For the text-containing cell, return its midpoint in [x, y] coordinate format. 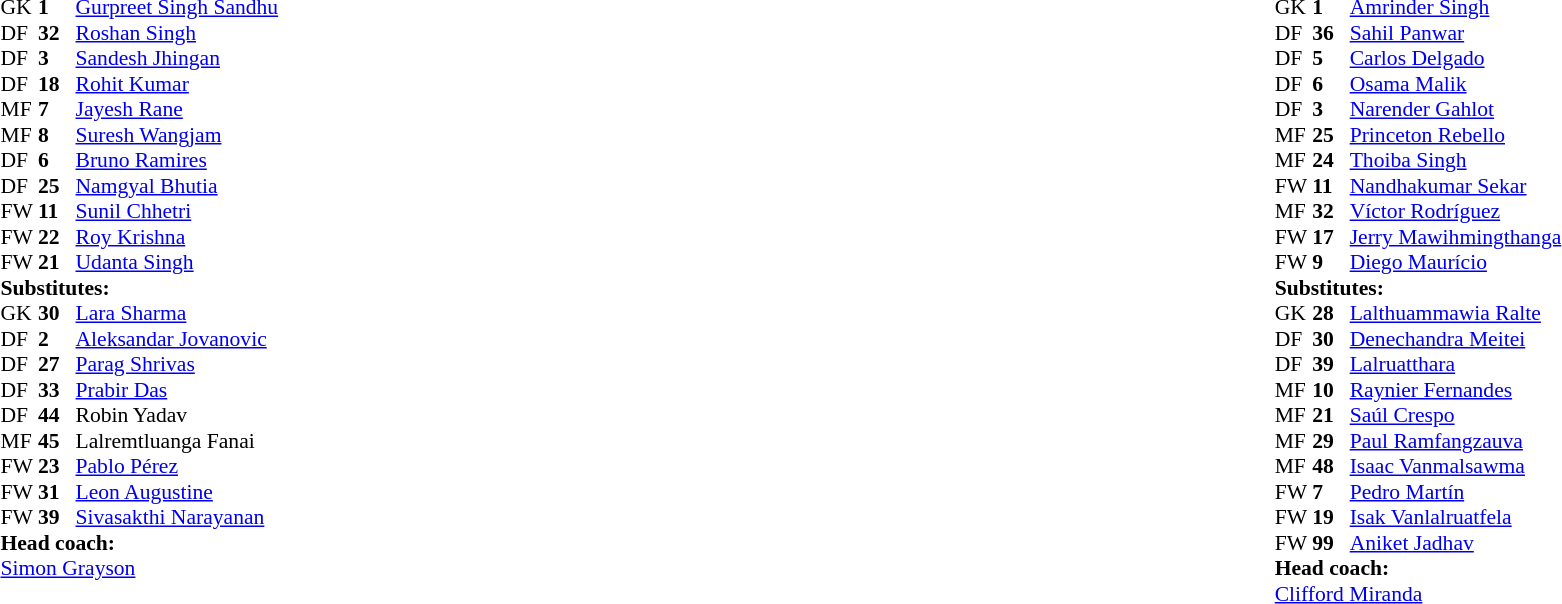
33 [57, 390]
Sivasakthi Narayanan [178, 517]
Carlos Delgado [1456, 59]
29 [1331, 441]
48 [1331, 467]
Saúl Crespo [1456, 415]
Thoiba Singh [1456, 161]
18 [57, 84]
Sandesh Jhingan [178, 59]
Isaac Vanmalsawma [1456, 467]
Bruno Ramires [178, 161]
Pablo Pérez [178, 467]
Isak Vanlalruatfela [1456, 517]
31 [57, 492]
5 [1331, 59]
Narender Gahlot [1456, 109]
Rohit Kumar [178, 84]
Diego Maurício [1456, 263]
36 [1331, 33]
Lalthuammawia Ralte [1456, 313]
27 [57, 365]
Leon Augustine [178, 492]
22 [57, 237]
8 [57, 135]
Raynier Fernandes [1456, 390]
Simon Grayson [139, 569]
23 [57, 467]
Víctor Rodríguez [1456, 211]
19 [1331, 517]
Nandhakumar Sekar [1456, 186]
Namgyal Bhutia [178, 186]
Paul Ramfangzauva [1456, 441]
Lalremtluanga Fanai [178, 441]
Sunil Chhetri [178, 211]
Aniket Jadhav [1456, 543]
Lara Sharma [178, 313]
Robin Yadav [178, 415]
Jerry Mawihmingthanga [1456, 237]
10 [1331, 390]
Jayesh Rane [178, 109]
44 [57, 415]
24 [1331, 161]
Pedro Martín [1456, 492]
Roy Krishna [178, 237]
Prabir Das [178, 390]
17 [1331, 237]
2 [57, 339]
Roshan Singh [178, 33]
Suresh Wangjam [178, 135]
9 [1331, 263]
Parag Shrivas [178, 365]
Denechandra Meitei [1456, 339]
99 [1331, 543]
Aleksandar Jovanovic [178, 339]
28 [1331, 313]
Lalruatthara [1456, 365]
45 [57, 441]
Udanta Singh [178, 263]
Osama Malik [1456, 84]
Princeton Rebello [1456, 135]
Sahil Panwar [1456, 33]
